Capture the cell that displays the provided text and extract its (x, y) central coordinate. 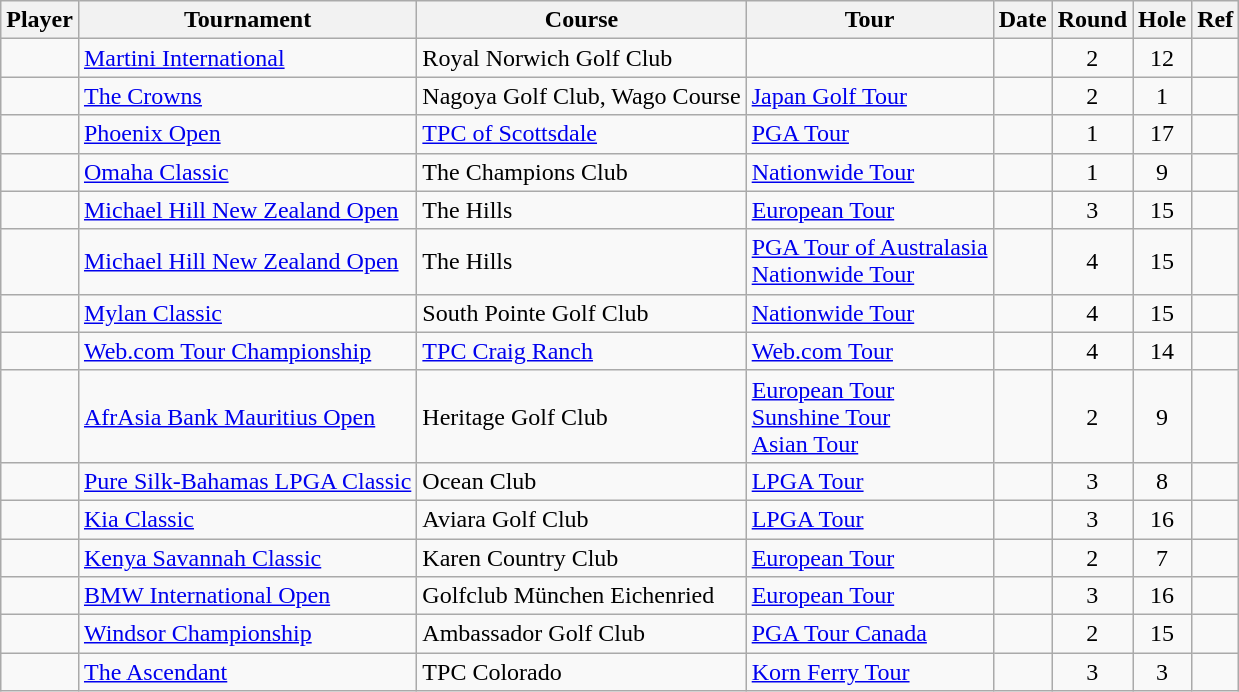
Hole (1162, 20)
The Ascendant (247, 672)
Korn Ferry Tour (870, 672)
Karen Country Club (582, 557)
8 (1162, 481)
Nagoya Golf Club, Wago Course (582, 96)
BMW International Open (247, 596)
Heritage Golf Club (582, 416)
South Pointe Golf Club (582, 313)
Web.com Tour Championship (247, 351)
Omaha Classic (247, 172)
Pure Silk-Bahamas LPGA Classic (247, 481)
The Champions Club (582, 172)
17 (1162, 134)
7 (1162, 557)
14 (1162, 351)
European TourSunshine TourAsian Tour (870, 416)
Golfclub München Eichenried (582, 596)
Ref (1216, 20)
Ocean Club (582, 481)
Date (1022, 20)
12 (1162, 58)
PGA Tour Canada (870, 634)
Phoenix Open (247, 134)
Royal Norwich Golf Club (582, 58)
TPC Colorado (582, 672)
Course (582, 20)
Kenya Savannah Classic (247, 557)
Tour (870, 20)
Windsor Championship (247, 634)
Aviara Golf Club (582, 519)
Round (1092, 20)
AfrAsia Bank Mauritius Open (247, 416)
Kia Classic (247, 519)
PGA Tour of AustralasiaNationwide Tour (870, 262)
Tournament (247, 20)
PGA Tour (870, 134)
Mylan Classic (247, 313)
Martini International (247, 58)
Web.com Tour (870, 351)
Japan Golf Tour (870, 96)
Player (40, 20)
TPC of Scottsdale (582, 134)
Ambassador Golf Club (582, 634)
TPC Craig Ranch (582, 351)
The Crowns (247, 96)
